Scan for the cell matching the given text and deliver its [X, Y] coordinate at center. 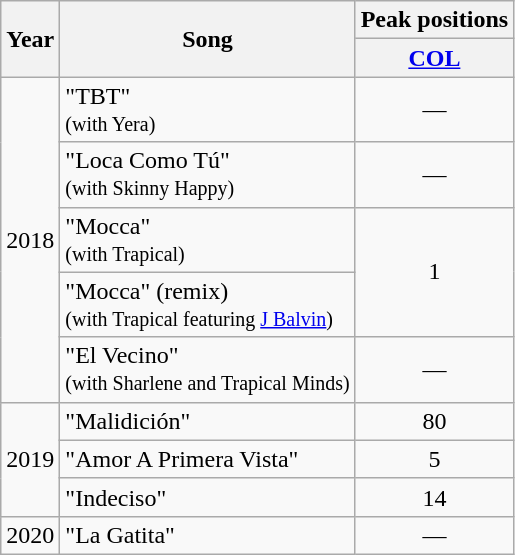
"Mocca" (remix)(with Trapical featuring J Balvin) [208, 304]
14 [434, 497]
2020 [30, 535]
"La Gatita" [208, 535]
Year [30, 39]
5 [434, 459]
"Indeciso" [208, 497]
Peak positions [434, 20]
Song [208, 39]
"El Vecino" (with Sharlene and Trapical Minds) [208, 370]
2018 [30, 240]
2019 [30, 459]
"TBT" (with Yera) [208, 110]
1 [434, 272]
"Loca Como Tú" (with Skinny Happy) [208, 174]
"Malidición" [208, 421]
"Mocca" (with Trapical) [208, 240]
"Amor A Primera Vista" [208, 459]
COL [434, 58]
80 [434, 421]
